Return the [x, y] coordinate for the center point of the cell that contains the specified text.  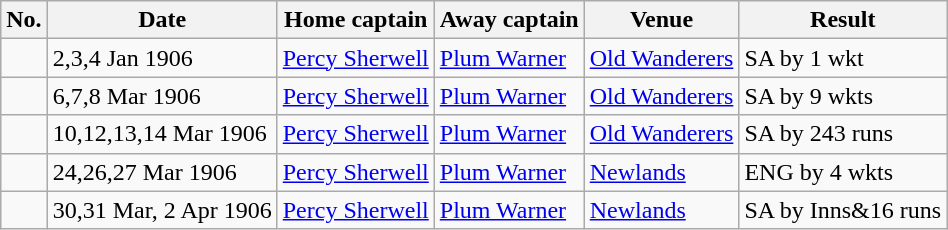
30,31 Mar, 2 Apr 1906 [162, 210]
Date [162, 20]
10,12,13,14 Mar 1906 [162, 134]
ENG by 4 wkts [843, 172]
2,3,4 Jan 1906 [162, 58]
No. [24, 20]
SA by 243 runs [843, 134]
Home captain [356, 20]
SA by 9 wkts [843, 96]
Result [843, 20]
SA by 1 wkt [843, 58]
Away captain [509, 20]
24,26,27 Mar 1906 [162, 172]
SA by Inns&16 runs [843, 210]
6,7,8 Mar 1906 [162, 96]
Venue [662, 20]
